Determine the [X, Y] coordinate at the center of the cell enclosing the given text.  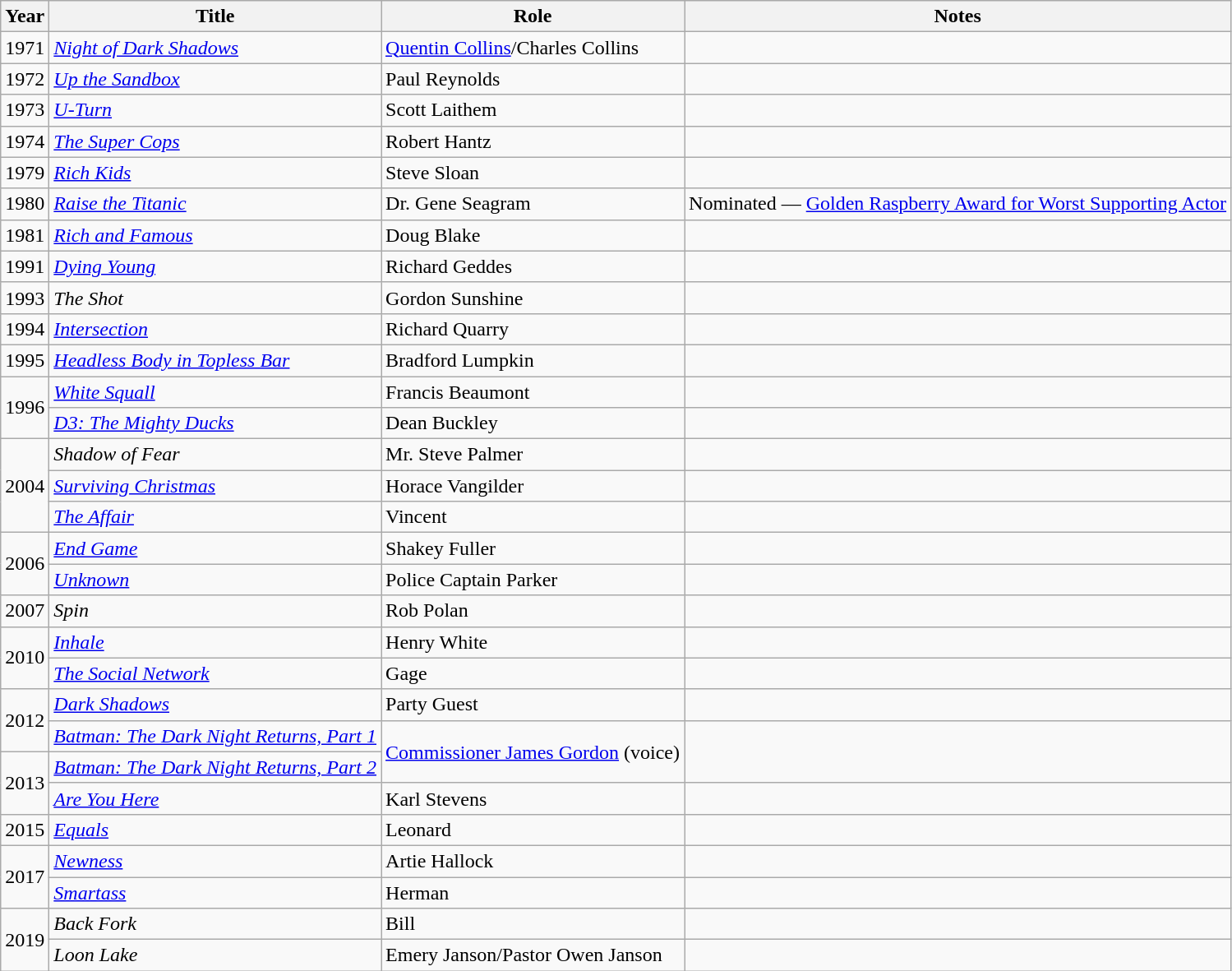
Mr. Steve Palmer [533, 455]
2010 [25, 658]
Robert Hantz [533, 141]
The Social Network [215, 673]
2007 [25, 611]
Karl Stevens [533, 798]
D3: The Mighty Ducks [215, 423]
Scott Laithem [533, 110]
Richard Geddes [533, 266]
2017 [25, 876]
Bradford Lumpkin [533, 360]
The Shot [215, 298]
End Game [215, 548]
Horace Vangilder [533, 486]
Gordon Sunshine [533, 298]
Title [215, 16]
Intersection [215, 329]
Newness [215, 861]
Dying Young [215, 266]
Dark Shadows [215, 705]
Richard Quarry [533, 329]
Quentin Collins/Charles Collins [533, 48]
2006 [25, 564]
Emery Janson/Pastor Owen Janson [533, 955]
Role [533, 16]
Leonard [533, 830]
Commissioner James Gordon (voice) [533, 751]
Batman: The Dark Night Returns, Part 2 [215, 767]
Steve Sloan [533, 173]
Unknown [215, 580]
Equals [215, 830]
The Affair [215, 517]
Dean Buckley [533, 423]
Doug Blake [533, 235]
1972 [25, 79]
U-Turn [215, 110]
Henry White [533, 642]
Inhale [215, 642]
Rich Kids [215, 173]
2004 [25, 486]
The Super Cops [215, 141]
Party Guest [533, 705]
Paul Reynolds [533, 79]
Bill [533, 924]
Rob Polan [533, 611]
1994 [25, 329]
Headless Body in Topless Bar [215, 360]
Smartass [215, 892]
Shakey Fuller [533, 548]
1995 [25, 360]
Loon Lake [215, 955]
1973 [25, 110]
Up the Sandbox [215, 79]
Shadow of Fear [215, 455]
1980 [25, 204]
Nominated — Golden Raspberry Award for Worst Supporting Actor [958, 204]
2012 [25, 720]
Are You Here [215, 798]
Year [25, 16]
1996 [25, 408]
Rich and Famous [215, 235]
1981 [25, 235]
Police Captain Parker [533, 580]
1979 [25, 173]
Vincent [533, 517]
Batman: The Dark Night Returns, Part 1 [215, 736]
1991 [25, 266]
1974 [25, 141]
1993 [25, 298]
Night of Dark Shadows [215, 48]
2013 [25, 783]
Spin [215, 611]
Surviving Christmas [215, 486]
2015 [25, 830]
Artie Hallock [533, 861]
Francis Beaumont [533, 392]
1971 [25, 48]
Notes [958, 16]
White Squall [215, 392]
Back Fork [215, 924]
Dr. Gene Seagram [533, 204]
Herman [533, 892]
2019 [25, 940]
Gage [533, 673]
Raise the Titanic [215, 204]
